Determine the (X, Y) coordinate at the center of the cell enclosing the given text.  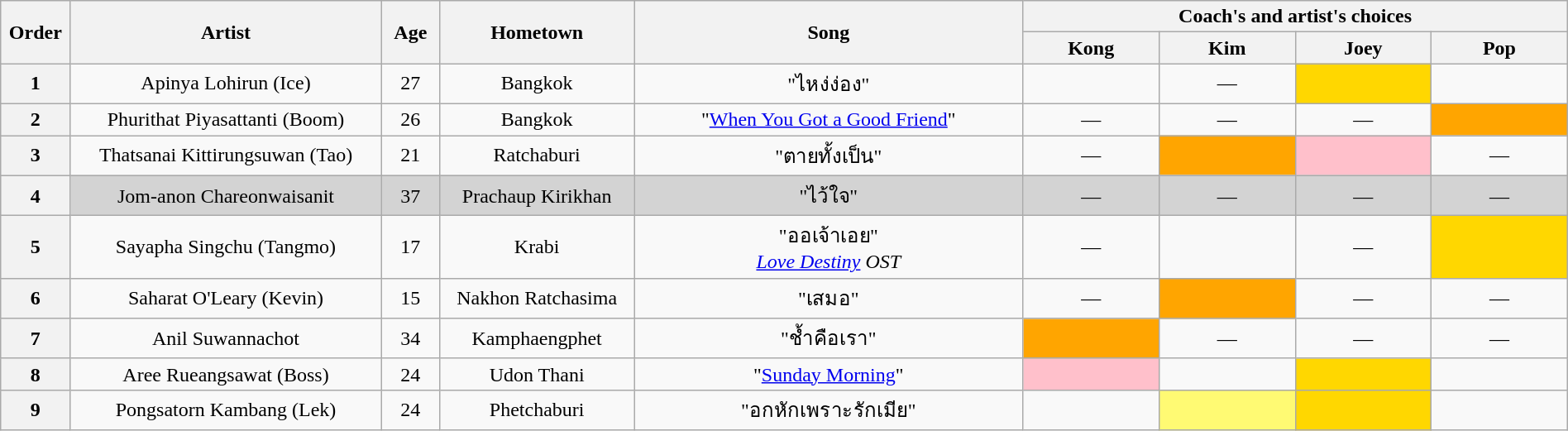
Pop (1500, 48)
9 (36, 410)
Kamphaengphet (538, 339)
21 (410, 156)
"อกหักเพราะรักเมีย" (829, 410)
"ไหง่ง่อง" (829, 84)
"ตายทั้งเป็น" (829, 156)
Phetchaburi (538, 410)
Jom-anon Chareonwaisanit (226, 195)
Hometown (538, 32)
8 (36, 374)
Kim (1227, 48)
Kong (1092, 48)
37 (410, 195)
26 (410, 119)
17 (410, 247)
34 (410, 339)
2 (36, 119)
"เสมอ" (829, 298)
Saharat O'Leary (Kevin) (226, 298)
Coach's and artist's choices (1295, 17)
"Sunday Morning" (829, 374)
"When You Got a Good Friend" (829, 119)
5 (36, 247)
7 (36, 339)
15 (410, 298)
Sayapha Singchu (Tangmo) (226, 247)
Pongsatorn Kambang (Lek) (226, 410)
"ออเจ้าเอย" Love Destiny OST (829, 247)
Aree Rueangsawat (Boss) (226, 374)
Apinya Lohirun (Ice) (226, 84)
"ช้ำคือเรา" (829, 339)
Age (410, 32)
4 (36, 195)
27 (410, 84)
Song (829, 32)
Thatsanai Kittirungsuwan (Tao) (226, 156)
Anil Suwannachot (226, 339)
Artist (226, 32)
6 (36, 298)
Order (36, 32)
"ไว้ใจ" (829, 195)
Joey (1363, 48)
Ratchaburi (538, 156)
Phurithat Piyasattanti (Boom) (226, 119)
1 (36, 84)
Krabi (538, 247)
Nakhon Ratchasima (538, 298)
Prachaup Kirikhan (538, 195)
Udon Thani (538, 374)
3 (36, 156)
